Search for the cell housing the specified text and yield its (X, Y) center coordinate. 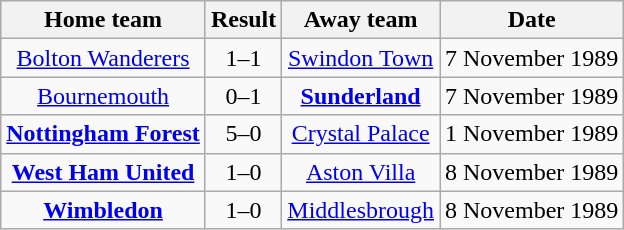
Bournemouth (104, 96)
1–1 (243, 58)
Date (532, 20)
0–1 (243, 96)
Middlesbrough (361, 210)
Sunderland (361, 96)
Result (243, 20)
1 November 1989 (532, 134)
Aston Villa (361, 172)
Wimbledon (104, 210)
West Ham United (104, 172)
Crystal Palace (361, 134)
5–0 (243, 134)
Home team (104, 20)
Nottingham Forest (104, 134)
Away team (361, 20)
Swindon Town (361, 58)
Bolton Wanderers (104, 58)
